Scan for the cell matching the given text and deliver its [X, Y] coordinate at center. 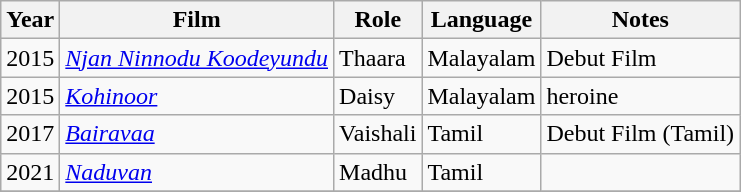
Debut Film (Tamil) [640, 134]
Role [378, 20]
Language [482, 20]
Year [30, 20]
2021 [30, 172]
Vaishali [378, 134]
Thaara [378, 58]
Bairavaa [197, 134]
Njan Ninnodu Koodeyundu [197, 58]
Daisy [378, 96]
Debut Film [640, 58]
Naduvan [197, 172]
heroine [640, 96]
Notes [640, 20]
Madhu [378, 172]
2017 [30, 134]
Film [197, 20]
Kohinoor [197, 96]
